From the cell containing the given text, extract its center point as (x, y) coordinate. 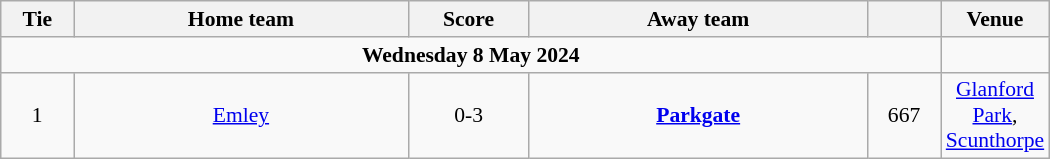
Emley (241, 116)
0-3 (468, 116)
Away team (698, 19)
Glanford Park, Scunthorpe (996, 116)
1 (38, 116)
Home team (241, 19)
Wednesday 8 May 2024 (471, 55)
Venue (996, 19)
Score (468, 19)
Parkgate (698, 116)
Tie (38, 19)
667 (904, 116)
